Determine the (X, Y) coordinate at the center of the cell enclosing the given text.  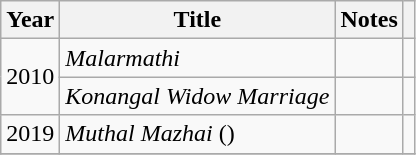
Malarmathi (198, 58)
Year (30, 20)
Konangal Widow Marriage (198, 96)
2019 (30, 134)
Title (198, 20)
Muthal Mazhai () (198, 134)
2010 (30, 77)
Notes (369, 20)
